Identify which cell holds the provided text, then report its (X, Y) central coordinate. 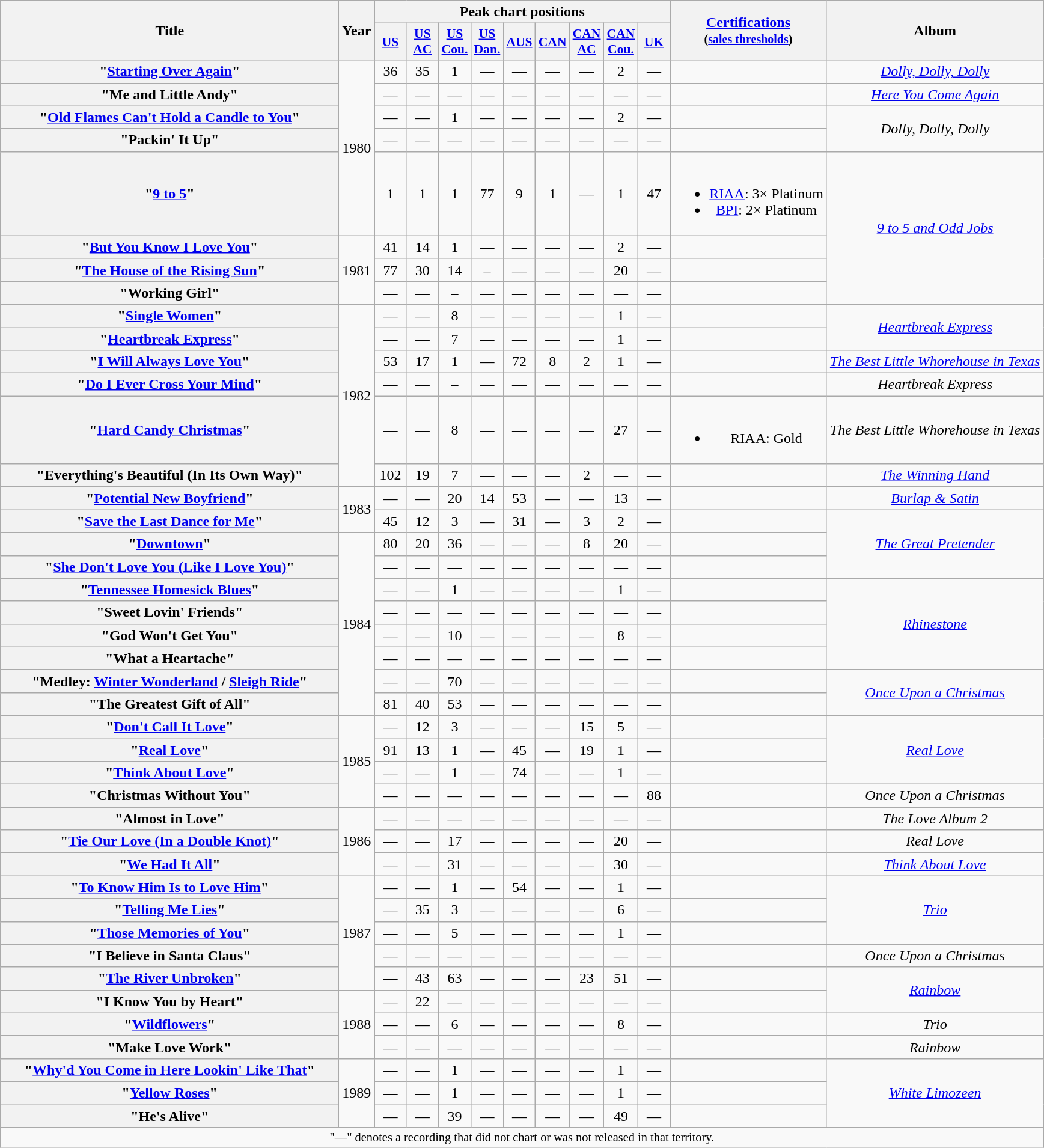
91 (391, 750)
1988 (357, 1024)
"I Know You by Heart" (169, 1001)
"Old Flames Can't Hold a Candle to You" (169, 117)
"I Believe in Santa Claus" (169, 956)
70 (455, 681)
"Christmas Without You" (169, 796)
"Hard Candy Christmas" (169, 430)
"Potential New Boyfriend" (169, 498)
"To Know Him Is to Love Him" (169, 887)
CAN (553, 42)
88 (654, 796)
Album (935, 30)
"Packin' It Up" (169, 140)
Rhinestone (935, 624)
72 (519, 362)
81 (391, 704)
Year (357, 30)
1989 (357, 1093)
"Tie Our Love (In a Double Knot)" (169, 841)
39 (455, 1116)
The Great Pretender (935, 544)
"—" denotes a recording that did not chart or was not released in that territory. (522, 1138)
"Wildflowers" (169, 1024)
"Me and Little Andy" (169, 94)
40 (422, 704)
"The Greatest Gift of All" (169, 704)
1981 (357, 270)
"Single Women" (169, 316)
"Why'd You Come in Here Lookin' Like That" (169, 1070)
80 (391, 544)
"Medley: Winter Wonderland / Sleigh Ride" (169, 681)
CANAC (587, 42)
1986 (357, 841)
"Downtown" (169, 544)
Title (169, 30)
"Those Memories of You" (169, 933)
1987 (357, 933)
47 (654, 194)
RIAA: Gold (749, 430)
"The House of the Rising Sun" (169, 270)
"Make Love Work" (169, 1047)
1984 (357, 624)
UK (654, 42)
"But You Know I Love You" (169, 247)
"Starting Over Again" (169, 72)
AUS (519, 42)
The Winning Hand (935, 475)
1985 (357, 761)
1983 (357, 510)
"Sweet Lovin' Friends" (169, 612)
"Think About Love" (169, 773)
49 (621, 1116)
9 to 5 and Odd Jobs (935, 228)
"Save the Last Dance for Me" (169, 521)
102 (391, 475)
USCou. (455, 42)
74 (519, 773)
"God Won't Get You" (169, 635)
22 (422, 1001)
1980 (357, 148)
"Everything's Beautiful (In Its Own Way)" (169, 475)
USDan. (487, 42)
9 (519, 194)
Burlap & Satin (935, 498)
USAC (422, 42)
CANCou. (621, 42)
"I Will Always Love You" (169, 362)
"She Don't Love You (Like I Love You)" (169, 567)
23 (587, 979)
"We Had It All" (169, 864)
"Yellow Roses" (169, 1093)
54 (519, 887)
"Heartbreak Express" (169, 338)
10 (455, 635)
"Don't Call It Love" (169, 727)
Peak chart positions (522, 12)
Think About Love (935, 864)
"The River Unbroken" (169, 979)
"He's Alive" (169, 1116)
"Almost in Love" (169, 819)
"Tennessee Homesick Blues" (169, 590)
"Real Love" (169, 750)
41 (391, 247)
White Limozeen (935, 1093)
"Telling Me Lies" (169, 910)
43 (422, 979)
"Working Girl" (169, 293)
"9 to 5" (169, 194)
Here You Come Again (935, 94)
"Do I Ever Cross Your Mind" (169, 385)
15 (587, 727)
"What a Heartache" (169, 658)
US (391, 42)
The Love Album 2 (935, 819)
1982 (357, 395)
Certifications(sales thresholds) (749, 30)
27 (621, 430)
51 (621, 979)
63 (455, 979)
RIAA: 3× PlatinumBPI: 2× Platinum (749, 194)
